Locate the cell with the specified text and output its [x, y] center coordinate. 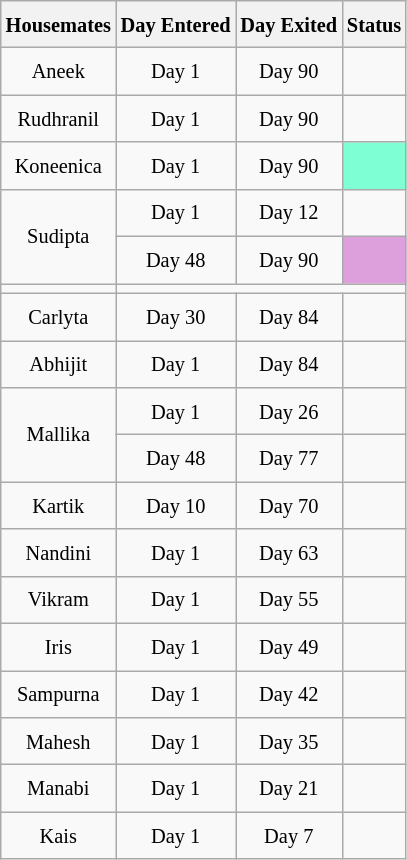
Carlyta [58, 316]
Day 55 [290, 600]
Mahesh [58, 740]
Mallika [58, 434]
Day Entered [176, 24]
Day 35 [290, 740]
Day 12 [290, 212]
Day 26 [290, 410]
Day 7 [290, 836]
Vikram [58, 600]
Day 21 [290, 788]
Day 42 [290, 694]
Day 70 [290, 506]
Abhijit [58, 364]
Rudhranil [58, 118]
Day 63 [290, 552]
Day 77 [290, 458]
Day 49 [290, 646]
Manabi [58, 788]
Day 10 [176, 506]
Day Exited [290, 24]
Sudipta [58, 236]
Day 30 [176, 316]
Aneek [58, 72]
Kartik [58, 506]
Sampurna [58, 694]
Kais [58, 836]
Iris [58, 646]
Nandini [58, 552]
Koneenica [58, 166]
Status [374, 24]
Housemates [58, 24]
